Find where the given text appears and provide that cell's center as [x, y] coordinate. 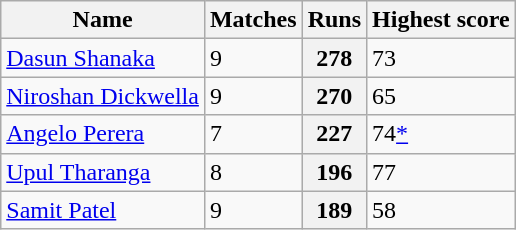
196 [334, 172]
Highest score [442, 20]
278 [334, 58]
8 [253, 172]
Upul Tharanga [103, 172]
58 [442, 210]
Angelo Perera [103, 134]
Matches [253, 20]
Dasun Shanaka [103, 58]
65 [442, 96]
73 [442, 58]
Name [103, 20]
189 [334, 210]
Samit Patel [103, 210]
77 [442, 172]
74* [442, 134]
Niroshan Dickwella [103, 96]
7 [253, 134]
Runs [334, 20]
270 [334, 96]
227 [334, 134]
